From the cell containing the given text, extract its center point as (x, y) coordinate. 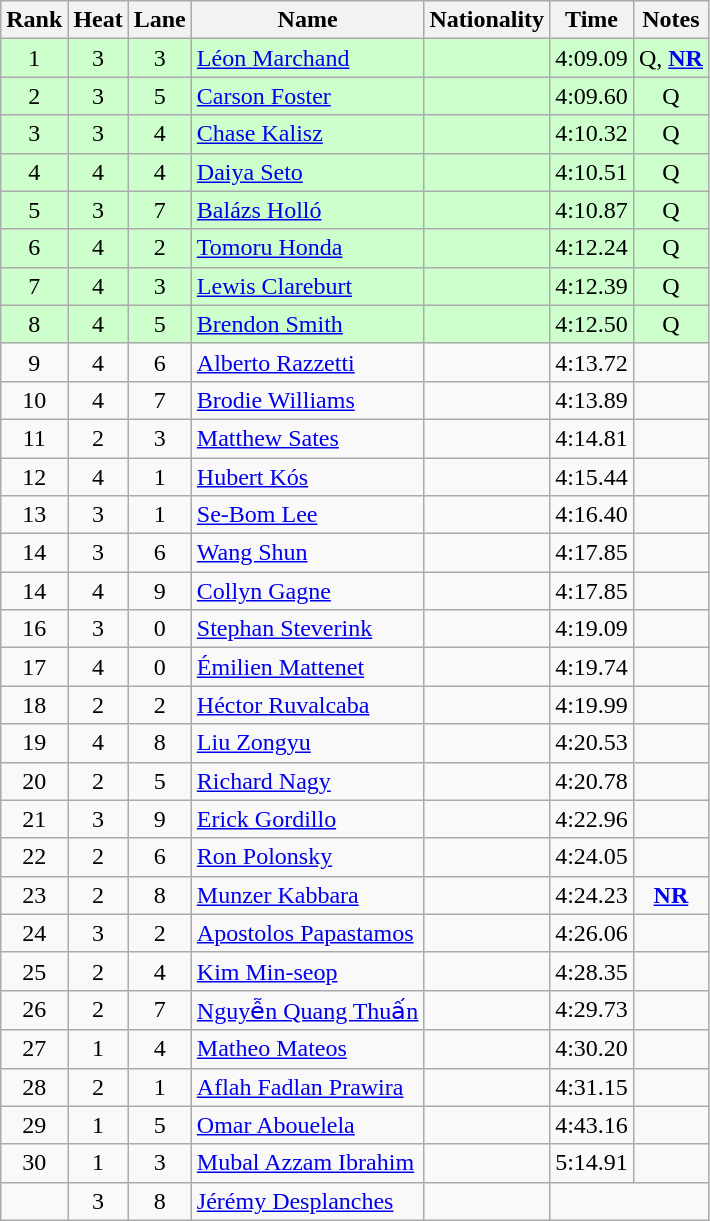
12 (34, 477)
5:14.91 (592, 1163)
Apostolos Papastamos (308, 933)
22 (34, 857)
Name (308, 20)
4:29.73 (592, 1010)
13 (34, 515)
4:13.72 (592, 362)
Richard Nagy (308, 781)
Nationality (487, 20)
4:15.44 (592, 477)
4:10.51 (592, 172)
Liu Zongyu (308, 743)
23 (34, 895)
4:12.39 (592, 286)
4:31.15 (592, 1087)
21 (34, 819)
18 (34, 705)
4:24.23 (592, 895)
4:09.60 (592, 96)
Matthew Sates (308, 438)
Héctor Ruvalcaba (308, 705)
Chase Kalisz (308, 134)
4:24.05 (592, 857)
Léon Marchand (308, 58)
20 (34, 781)
Notes (670, 20)
Alberto Razzetti (308, 362)
Lewis Clareburt (308, 286)
Jérémy Desplanches (308, 1201)
4:10.32 (592, 134)
10 (34, 400)
4:10.87 (592, 210)
Tomoru Honda (308, 248)
Rank (34, 20)
17 (34, 667)
11 (34, 438)
4:19.99 (592, 705)
4:30.20 (592, 1049)
24 (34, 933)
4:13.89 (592, 400)
28 (34, 1087)
16 (34, 629)
Daiya Seto (308, 172)
4:12.24 (592, 248)
Erick Gordillo (308, 819)
30 (34, 1163)
Balázs Holló (308, 210)
4:14.81 (592, 438)
Wang Shun (308, 553)
Collyn Gagne (308, 591)
27 (34, 1049)
Nguyễn Quang Thuấn (308, 1010)
Hubert Kós (308, 477)
Carson Foster (308, 96)
4:28.35 (592, 971)
29 (34, 1125)
Lane (160, 20)
Matheo Mateos (308, 1049)
4:09.09 (592, 58)
19 (34, 743)
4:20.78 (592, 781)
Brodie Williams (308, 400)
4:22.96 (592, 819)
4:20.53 (592, 743)
Se-Bom Lee (308, 515)
Omar Abouelela (308, 1125)
Heat (98, 20)
25 (34, 971)
Q, NR (670, 58)
4:19.09 (592, 629)
4:19.74 (592, 667)
26 (34, 1010)
Brendon Smith (308, 324)
Émilien Mattenet (308, 667)
Aflah Fadlan Prawira (308, 1087)
4:12.50 (592, 324)
4:16.40 (592, 515)
4:26.06 (592, 933)
Kim Min-seop (308, 971)
Stephan Steverink (308, 629)
Mubal Azzam Ibrahim (308, 1163)
NR (670, 895)
Time (592, 20)
Ron Polonsky (308, 857)
Munzer Kabbara (308, 895)
4:43.16 (592, 1125)
